Scan for the cell matching the given text and deliver its (x, y) coordinate at center. 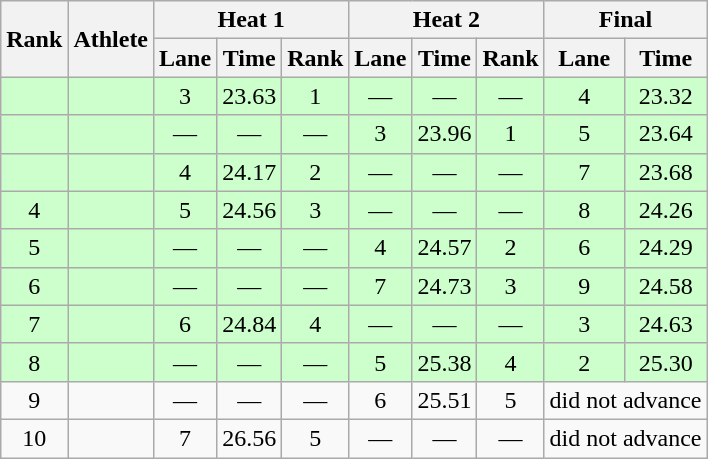
25.30 (666, 362)
24.57 (444, 248)
24.26 (666, 210)
23.68 (666, 172)
24.84 (250, 324)
24.29 (666, 248)
24.63 (666, 324)
23.32 (666, 96)
26.56 (250, 438)
24.17 (250, 172)
10 (34, 438)
24.58 (666, 286)
25.51 (444, 400)
Athlete (111, 39)
Final (626, 20)
Heat 1 (252, 20)
23.96 (444, 134)
Heat 2 (446, 20)
24.56 (250, 210)
23.63 (250, 96)
24.73 (444, 286)
25.38 (444, 362)
23.64 (666, 134)
